Search for the cell housing the specified text and yield its (X, Y) center coordinate. 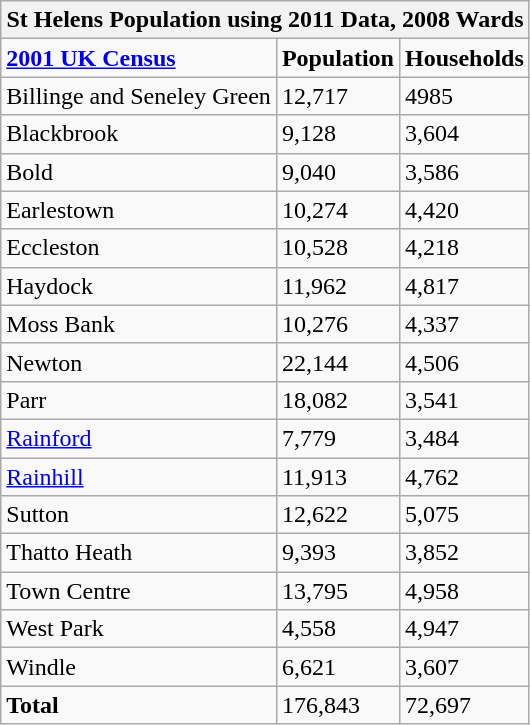
4985 (464, 96)
4,506 (464, 362)
2001 UK Census (139, 58)
Rainford (139, 438)
3,604 (464, 134)
Haydock (139, 286)
Households (464, 58)
12,717 (338, 96)
6,621 (338, 667)
3,852 (464, 553)
Blackbrook (139, 134)
9,040 (338, 172)
Billinge and Seneley Green (139, 96)
Eccleston (139, 248)
18,082 (338, 400)
West Park (139, 629)
Bold (139, 172)
72,697 (464, 705)
9,393 (338, 553)
10,276 (338, 324)
Thatto Heath (139, 553)
13,795 (338, 591)
10,274 (338, 210)
4,420 (464, 210)
176,843 (338, 705)
Total (139, 705)
4,218 (464, 248)
10,528 (338, 248)
4,817 (464, 286)
9,128 (338, 134)
7,779 (338, 438)
4,958 (464, 591)
Earlestown (139, 210)
22,144 (338, 362)
4,947 (464, 629)
St Helens Population using 2011 Data, 2008 Wards (266, 20)
Newton (139, 362)
Sutton (139, 515)
3,607 (464, 667)
Moss Bank (139, 324)
5,075 (464, 515)
3,541 (464, 400)
11,962 (338, 286)
4,558 (338, 629)
Parr (139, 400)
Rainhill (139, 477)
4,337 (464, 324)
3,484 (464, 438)
4,762 (464, 477)
Population (338, 58)
Windle (139, 667)
3,586 (464, 172)
Town Centre (139, 591)
12,622 (338, 515)
11,913 (338, 477)
